Find where the given text appears and provide that cell's center as [x, y] coordinate. 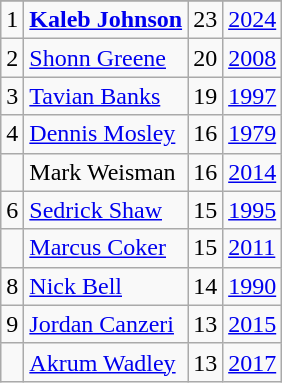
2024 [252, 20]
2017 [252, 362]
14 [206, 286]
2015 [252, 324]
Tavian Banks [106, 96]
Shonn Greene [106, 58]
Nick Bell [106, 286]
Akrum Wadley [106, 362]
1997 [252, 96]
23 [206, 20]
Mark Weisman [106, 172]
2014 [252, 172]
6 [12, 210]
Sedrick Shaw [106, 210]
9 [12, 324]
20 [206, 58]
1979 [252, 134]
8 [12, 286]
Dennis Mosley [106, 134]
4 [12, 134]
Marcus Coker [106, 248]
3 [12, 96]
2008 [252, 58]
19 [206, 96]
1995 [252, 210]
2011 [252, 248]
Kaleb Johnson [106, 20]
1990 [252, 286]
2 [12, 58]
Jordan Canzeri [106, 324]
1 [12, 20]
